Scan for the cell matching the given text and deliver its (X, Y) coordinate at center. 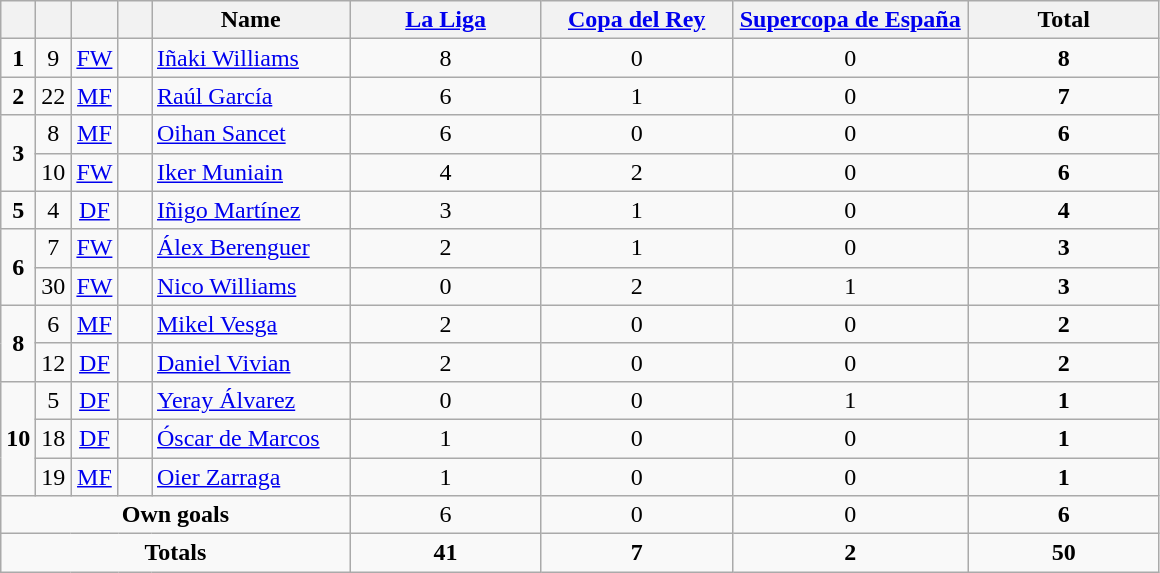
Copa del Rey (636, 20)
Iker Muniain (252, 172)
19 (54, 477)
Name (252, 20)
12 (54, 362)
Nico Williams (252, 286)
30 (54, 286)
Supercopa de España (850, 20)
Raúl García (252, 96)
50 (1064, 553)
Oier Zarraga (252, 477)
Mikel Vesga (252, 324)
Iñigo Martínez (252, 210)
41 (446, 553)
Daniel Vivian (252, 362)
Total (1064, 20)
22 (54, 96)
9 (54, 58)
Yeray Álvarez (252, 400)
Oihan Sancet (252, 134)
Óscar de Marcos (252, 438)
Totals (176, 553)
La Liga (446, 20)
18 (54, 438)
Álex Berenguer (252, 248)
Iñaki Williams (252, 58)
Own goals (176, 515)
